Output the (X, Y) coordinate of the center of the cell containing the given text.  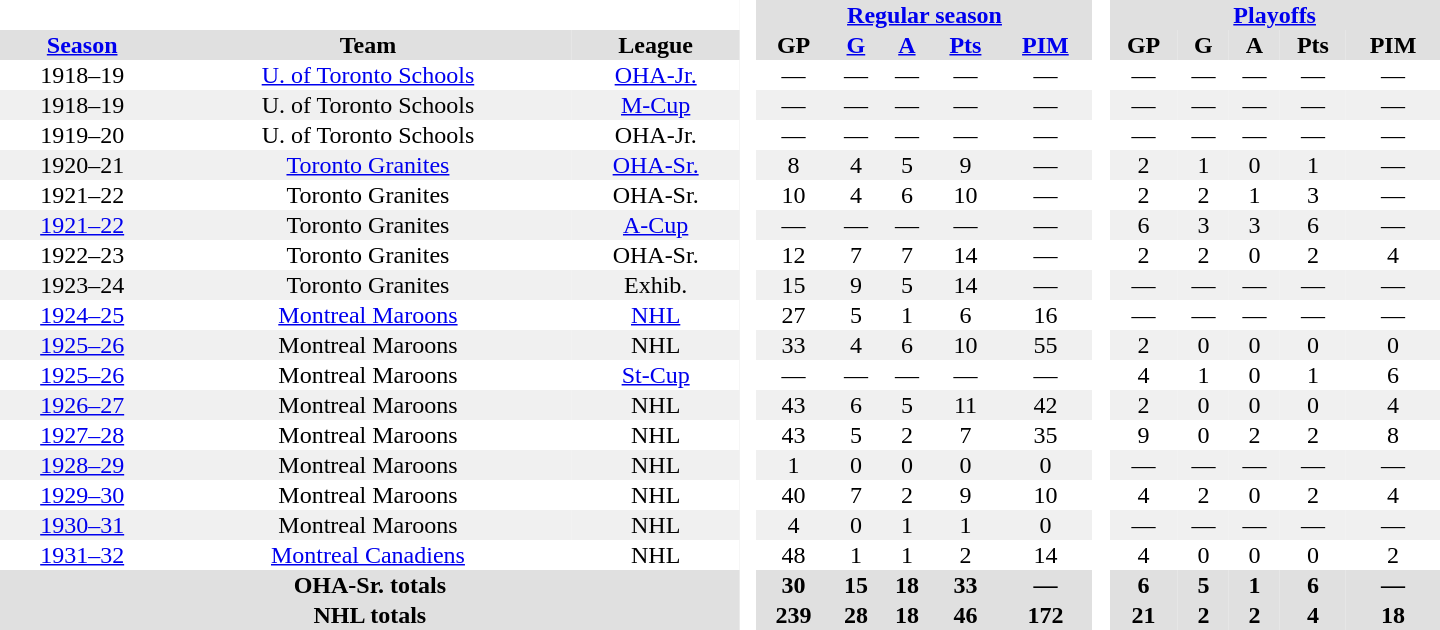
OHA-Sr. totals (370, 585)
1924–25 (82, 315)
239 (794, 615)
Regular season (925, 15)
48 (794, 555)
55 (1045, 345)
Montreal Canadiens (368, 555)
1919–20 (82, 135)
16 (1045, 315)
21 (1144, 615)
1926–27 (82, 405)
35 (1045, 435)
42 (1045, 405)
A-Cup (656, 225)
46 (965, 615)
1920–21 (82, 165)
1930–31 (82, 525)
1922–23 (82, 255)
30 (794, 585)
1929–30 (82, 495)
1923–24 (82, 285)
1931–32 (82, 555)
Playoffs (1274, 15)
40 (794, 495)
Exhib. (656, 285)
M-Cup (656, 105)
1927–28 (82, 435)
Team (368, 45)
NHL totals (370, 615)
27 (794, 315)
St-Cup (656, 375)
1928–29 (82, 465)
12 (794, 255)
28 (856, 615)
Season (82, 45)
11 (965, 405)
172 (1045, 615)
League (656, 45)
